Return the (X, Y) coordinate for the center point of the cell that contains the specified text.  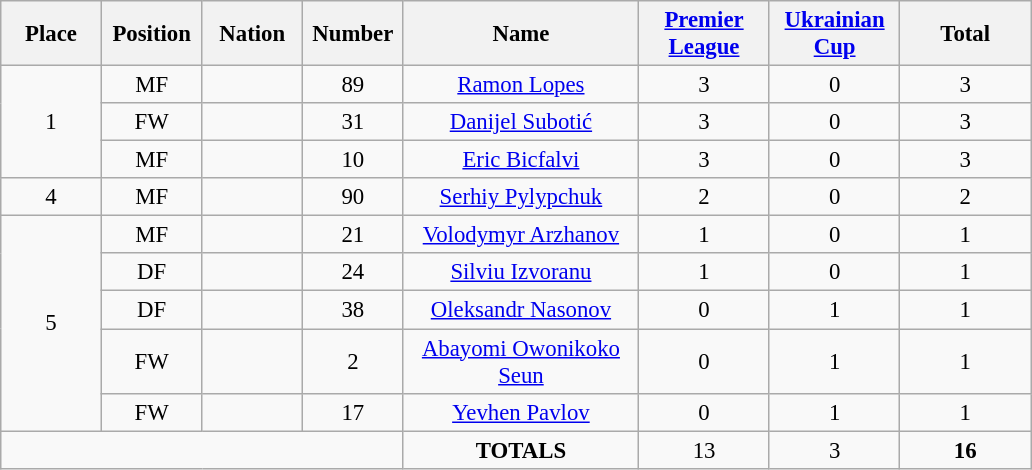
Premier League (704, 34)
Total (966, 34)
Ukrainian Cup (834, 34)
TOTALS (521, 450)
Danijel Subotić (521, 122)
4 (52, 197)
31 (354, 122)
16 (966, 450)
38 (354, 310)
5 (52, 324)
Yevhen Pavlov (521, 412)
Oleksandr Nasonov (521, 310)
Serhiy Pylypchuk (521, 197)
17 (354, 412)
Nation (252, 34)
Number (354, 34)
24 (354, 273)
Position (152, 34)
21 (354, 235)
10 (354, 160)
90 (354, 197)
89 (354, 85)
Place (52, 34)
Ramon Lopes (521, 85)
Name (521, 34)
13 (704, 450)
Volodymyr Arzhanov (521, 235)
Silviu Izvoranu (521, 273)
Eric Bicfalvi (521, 160)
Abayomi Owonikoko Seun (521, 362)
